From the cell containing the given text, extract its center point as [X, Y] coordinate. 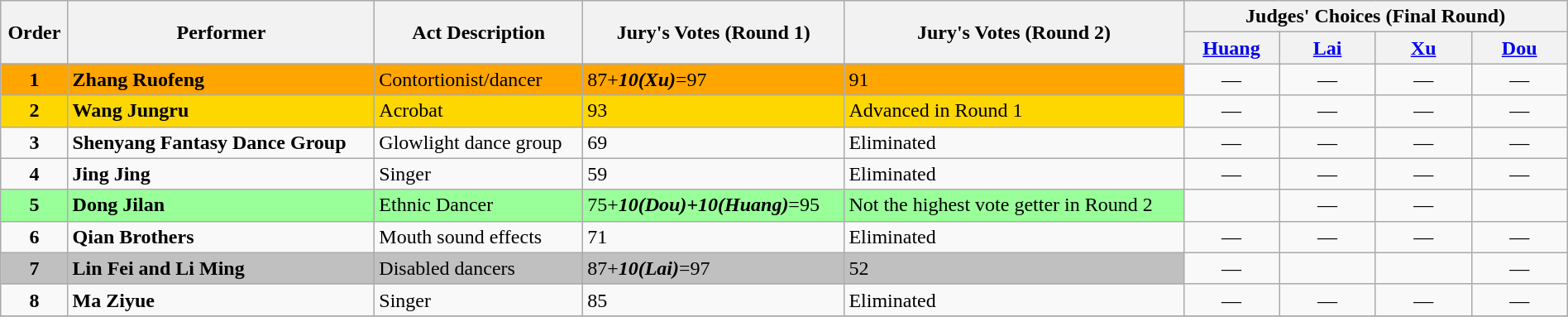
Ma Ziyue [222, 300]
Dou [1519, 48]
Qian Brothers [222, 237]
6 [35, 237]
Not the highest vote getter in Round 2 [1014, 205]
Ethnic Dancer [479, 205]
3 [35, 142]
69 [714, 142]
5 [35, 205]
Lin Fei and Li Ming [222, 268]
1 [35, 79]
2 [35, 111]
52 [1014, 268]
Disabled dancers [479, 268]
Lai [1327, 48]
Mouth sound effects [479, 237]
71 [714, 237]
Jury's Votes (Round 2) [1014, 32]
7 [35, 268]
Advanced in Round 1 [1014, 111]
Performer [222, 32]
Order [35, 32]
Dong Jilan [222, 205]
59 [714, 174]
Judges' Choices (Final Round) [1375, 17]
75+10(Dou)+10(Huang)=95 [714, 205]
93 [714, 111]
Shenyang Fantasy Dance Group [222, 142]
Acrobat [479, 111]
Zhang Ruofeng [222, 79]
Jury's Votes (Round 1) [714, 32]
Huang [1231, 48]
Glowlight dance group [479, 142]
Contortionist/dancer [479, 79]
4 [35, 174]
Xu [1423, 48]
87+10(Lai)=97 [714, 268]
Act Description [479, 32]
85 [714, 300]
8 [35, 300]
87+10(Xu)=97 [714, 79]
91 [1014, 79]
Jing Jing [222, 174]
Wang Jungru [222, 111]
